Return (x, y) of the center of cell containing provided text 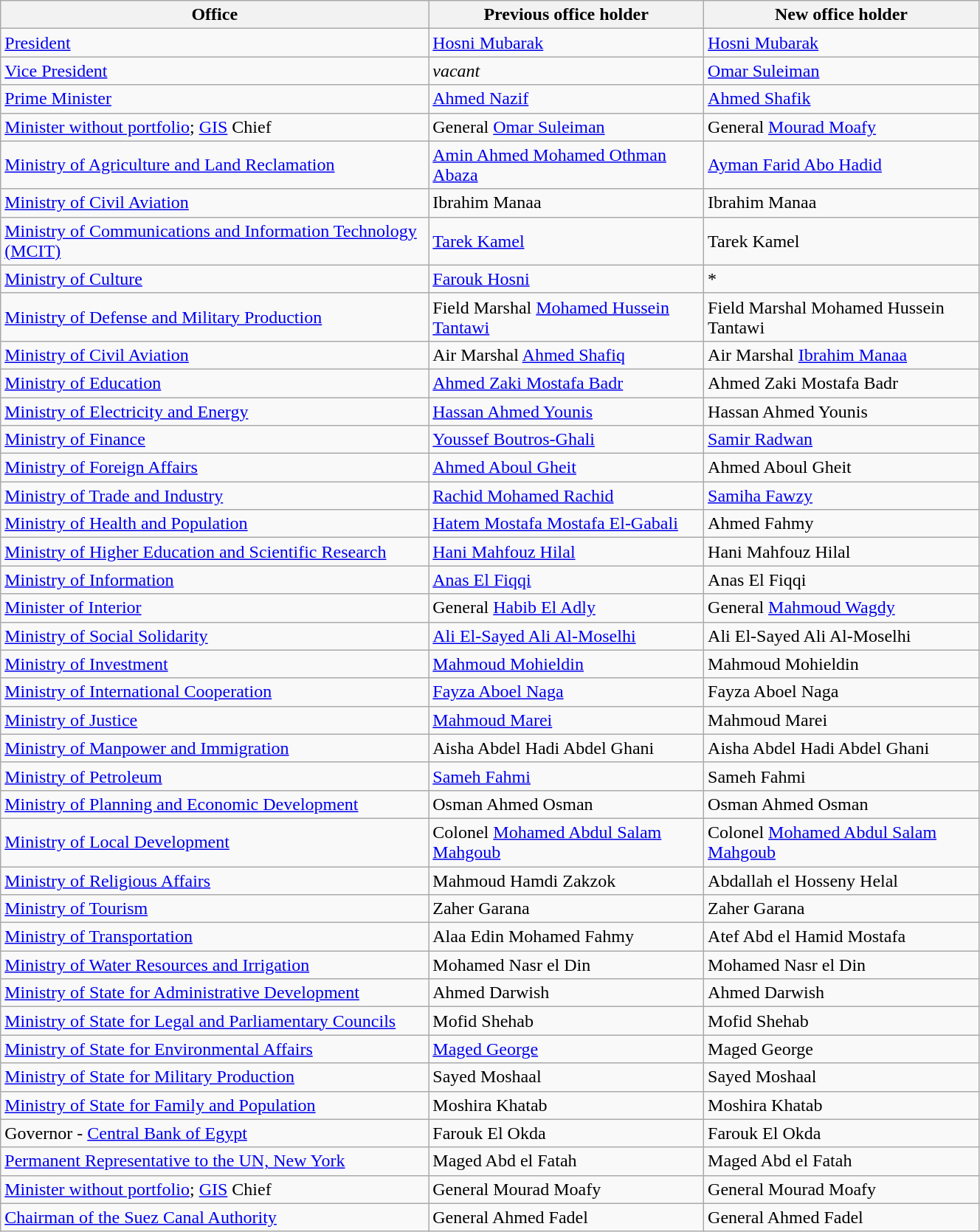
Ministry of International Cooperation (215, 692)
Ministry of Water Resources and Irrigation (215, 965)
General Habib El Adly (567, 608)
Ministry of Electricity and Energy (215, 411)
Ministry of Health and Population (215, 524)
Ministry of State for Legal and Parliamentary Councils (215, 1021)
Samir Radwan (841, 440)
Ministry of Petroleum (215, 776)
Minister of Interior (215, 608)
Ministry of Defense and Military Production (215, 317)
Ministry of Trade and Industry (215, 496)
Samiha Fawzy (841, 496)
* (841, 279)
Ministry of Agriculture and Land Reclamation (215, 165)
Ministry of Culture (215, 279)
General Mahmoud Wagdy (841, 608)
Governor - Central Bank of Egypt (215, 1133)
Ministry of Tourism (215, 909)
Mahmoud Hamdi Zakzok (567, 880)
Office (215, 15)
Air Marshal Ahmed Shafiq (567, 355)
Previous office holder (567, 15)
Ministry of Education (215, 383)
Alaa Edin Mohamed Fahmy (567, 937)
Omar Suleiman (841, 71)
Vice President (215, 71)
Prime Minister (215, 99)
Ministry of Manpower and Immigration (215, 748)
Amin Ahmed Mohamed Othman Abaza (567, 165)
Ministry of Local Development (215, 842)
Abdallah el Hosseny Helal (841, 880)
New office holder (841, 15)
Ministry of Social Solidarity (215, 636)
Ministry of Communications and Information Technology (MCIT) (215, 240)
Ahmed Nazif (567, 99)
Ministry of Higher Education and Scientific Research (215, 552)
Farouk Hosni (567, 279)
Ministry of Justice (215, 720)
Ministry of Transportation (215, 937)
vacant (567, 71)
Ahmed Shafik (841, 99)
Ministry of Planning and Economic Development (215, 804)
Permanent Representative to the UN, New York (215, 1161)
Hatem Mostafa Mostafa El-Gabali (567, 524)
Ministry of Information (215, 580)
Ministry of Religious Affairs (215, 880)
Ministry of State for Administrative Development (215, 993)
Ayman Farid Abo Hadid (841, 165)
Ministry of State for Family and Population (215, 1105)
General Omar Suleiman (567, 127)
Ministry of Finance (215, 440)
Rachid Mohamed Rachid (567, 496)
Chairman of the Suez Canal Authority (215, 1217)
Ministry of State for Environmental Affairs (215, 1049)
President (215, 43)
Air Marshal Ibrahim Manaa (841, 355)
Ministry of Investment (215, 664)
Ministry of State for Military Production (215, 1077)
Atef Abd el Hamid Mostafa (841, 937)
Youssef Boutros-Ghali (567, 440)
Ahmed Fahmy (841, 524)
Ministry of Foreign Affairs (215, 468)
